Provide the (x, y) coordinate of the cell's center where the given text is located.  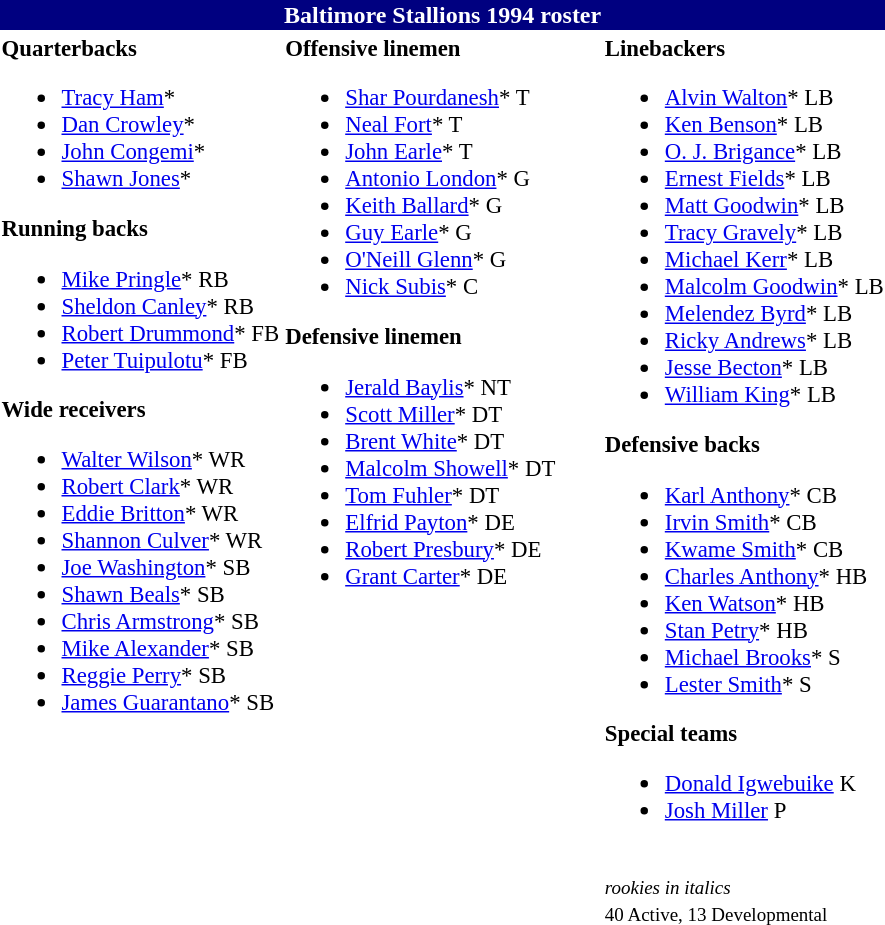
Baltimore Stallions 1994 roster (442, 15)
